Locate the cell with the specified text and output its (X, Y) center coordinate. 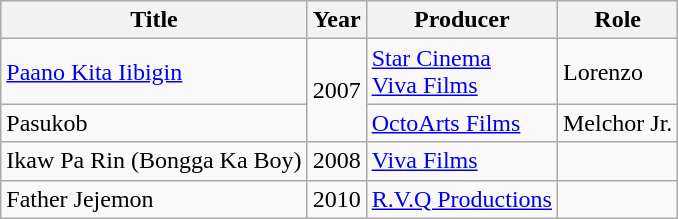
2008 (336, 161)
OctoArts Films (462, 123)
Year (336, 20)
Producer (462, 20)
Ikaw Pa Rin (Bongga Ka Boy) (154, 161)
2010 (336, 199)
Viva Films (462, 161)
Melchor Jr. (617, 123)
Star CinemaViva Films (462, 72)
Father Jejemon (154, 199)
Lorenzo (617, 72)
Pasukob (154, 123)
Paano Kita Iibigin (154, 72)
Title (154, 20)
2007 (336, 90)
Role (617, 20)
R.V.Q Productions (462, 199)
